Locate the cell with the specified text and output its [x, y] center coordinate. 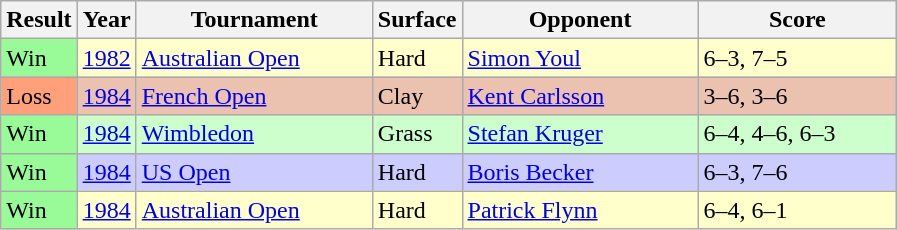
Wimbledon [254, 134]
Opponent [580, 20]
Boris Becker [580, 172]
Result [39, 20]
US Open [254, 172]
Grass [417, 134]
Kent Carlsson [580, 96]
6–3, 7–5 [798, 58]
6–3, 7–6 [798, 172]
Tournament [254, 20]
1982 [106, 58]
Score [798, 20]
French Open [254, 96]
Year [106, 20]
Clay [417, 96]
Patrick Flynn [580, 210]
Loss [39, 96]
6–4, 6–1 [798, 210]
Stefan Kruger [580, 134]
3–6, 3–6 [798, 96]
Simon Youl [580, 58]
Surface [417, 20]
6–4, 4–6, 6–3 [798, 134]
